Determine the (x, y) coordinate at the center of the cell enclosing the given text.  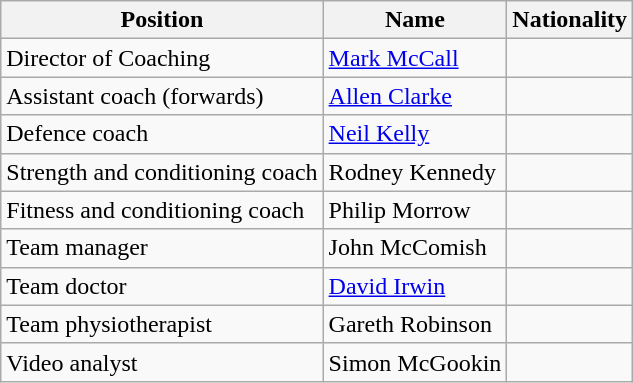
Name (415, 20)
Allen Clarke (415, 96)
Team physiotherapist (162, 324)
Nationality (570, 20)
Fitness and conditioning coach (162, 210)
Assistant coach (forwards) (162, 96)
John McComish (415, 248)
Mark McCall (415, 58)
Position (162, 20)
Team doctor (162, 286)
Strength and conditioning coach (162, 172)
Director of Coaching (162, 58)
David Irwin (415, 286)
Defence coach (162, 134)
Gareth Robinson (415, 324)
Team manager (162, 248)
Simon McGookin (415, 362)
Rodney Kennedy (415, 172)
Video analyst (162, 362)
Neil Kelly (415, 134)
Philip Morrow (415, 210)
